Pinpoint the cell where the given text exists, returning its [x, y] midpoint coordinate. 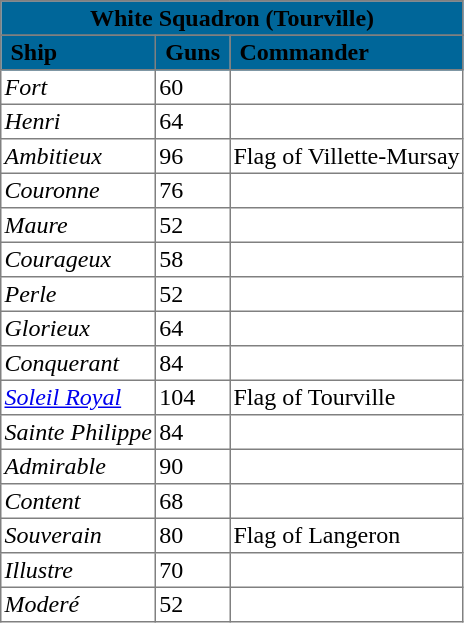
68 [193, 501]
Maure [78, 225]
Sainte Philippe [78, 432]
White Squadron (Tourville) [232, 18]
90 [193, 466]
Flag of Langeron [347, 535]
Fort [78, 87]
76 [193, 190]
Flag of Tourville [347, 397]
Perle [78, 294]
Ambitieux [78, 156]
Commander [347, 52]
Courageux [78, 259]
104 [193, 397]
60 [193, 87]
Couronne [78, 190]
80 [193, 535]
Soleil Royal [78, 397]
Souverain [78, 535]
Glorieux [78, 328]
Henri [78, 121]
Moderé [78, 604]
Ship [78, 52]
96 [193, 156]
58 [193, 259]
Conquerant [78, 363]
Content [78, 501]
Flag of Villette-Mursay [347, 156]
Admirable [78, 466]
Illustre [78, 570]
Guns [193, 52]
70 [193, 570]
